Return [X, Y] of the center of cell containing provided text 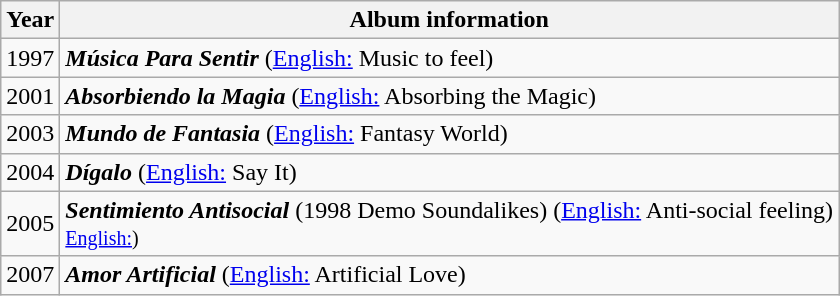
Absorbiendo la Magia (English: Absorbing the Magic) [450, 96]
Amor Artificial (English: Artificial Love) [450, 275]
2005 [30, 224]
2003 [30, 134]
Mundo de Fantasia (English: Fantasy World) [450, 134]
Album information [450, 20]
Sentimiento Antisocial (1998 Demo Soundalikes) (English: Anti-social feeling)English:) [450, 224]
2001 [30, 96]
2004 [30, 172]
Música Para Sentir (English: Music to feel) [450, 58]
2007 [30, 275]
Year [30, 20]
1997 [30, 58]
Dígalo (English: Say It) [450, 172]
